Extract the (x, y) coordinate from the center of the cell holding the provided text.  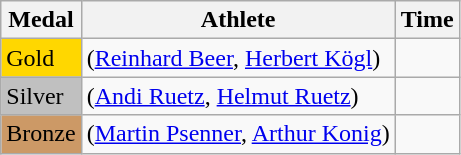
(Martin Psenner, Arthur Konig) (238, 134)
Silver (41, 96)
Bronze (41, 134)
(Andi Ruetz, Helmut Ruetz) (238, 96)
Athlete (238, 20)
Gold (41, 58)
Time (427, 20)
(Reinhard Beer, Herbert Kögl) (238, 58)
Medal (41, 20)
